Search for the cell housing the specified text and yield its (x, y) center coordinate. 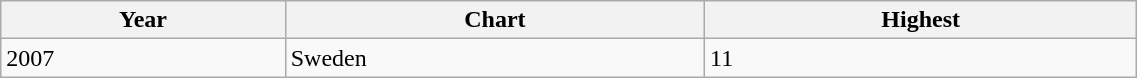
Year (143, 20)
2007 (143, 58)
Sweden (494, 58)
Highest (921, 20)
11 (921, 58)
Chart (494, 20)
